Pinpoint the cell where the given text exists, returning its [x, y] midpoint coordinate. 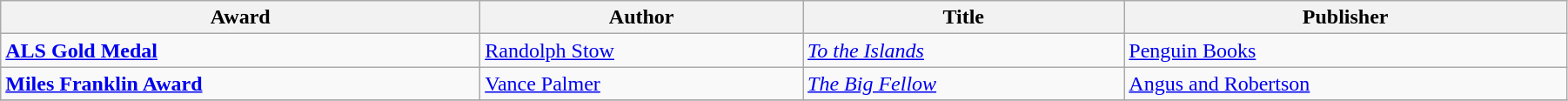
Randolph Stow [642, 50]
Miles Franklin Award [240, 84]
Award [240, 17]
To the Islands [964, 50]
Title [964, 17]
The Big Fellow [964, 84]
Vance Palmer [642, 84]
Angus and Robertson [1345, 84]
Author [642, 17]
Penguin Books [1345, 50]
ALS Gold Medal [240, 50]
Publisher [1345, 17]
